For the text-containing cell, return its midpoint in (x, y) coordinate format. 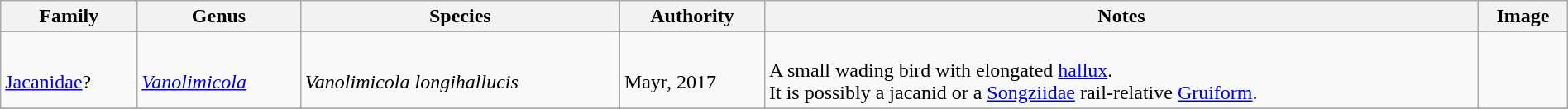
Genus (219, 17)
Vanolimicola (219, 70)
A small wading bird with elongated hallux.It is possibly a jacanid or a Songziidae rail-relative Gruiform. (1121, 70)
Vanolimicola longihallucis (460, 70)
Notes (1121, 17)
Authority (691, 17)
Family (69, 17)
Species (460, 17)
Jacanidae? (69, 70)
Image (1523, 17)
Mayr, 2017 (691, 70)
